Output the [X, Y] coordinate of the center of the cell containing the given text.  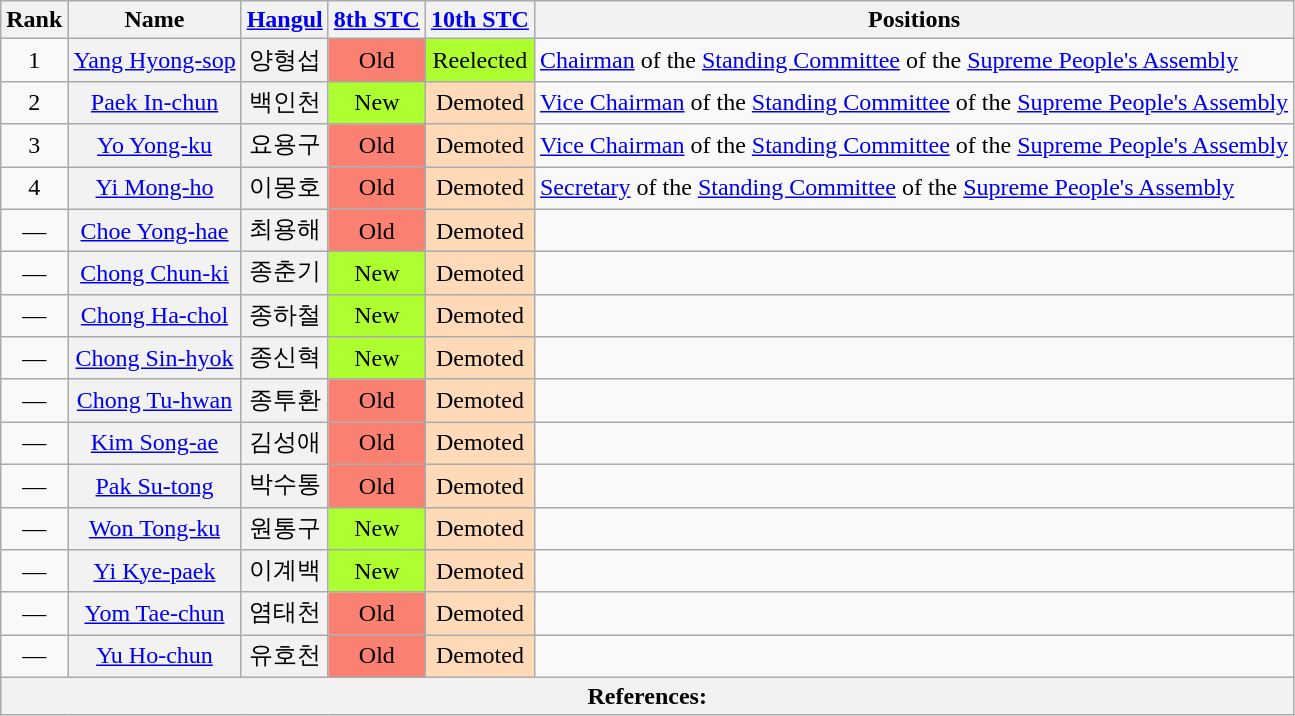
양형섭 [284, 60]
Pak Su-tong [154, 486]
Yu Ho-chun [154, 656]
종투환 [284, 400]
Chairman of the Standing Committee of the Supreme People's Assembly [914, 60]
종하철 [284, 316]
Paek In-chun [154, 102]
유호천 [284, 656]
Reelected [480, 60]
Secretary of the Standing Committee of the Supreme People's Assembly [914, 188]
Kim Song-ae [154, 444]
백인천 [284, 102]
Chong Sin-hyok [154, 358]
2 [34, 102]
8th STC [376, 20]
4 [34, 188]
Yi Kye-paek [154, 572]
김성애 [284, 444]
최용해 [284, 230]
Hangul [284, 20]
Positions [914, 20]
종춘기 [284, 274]
1 [34, 60]
Yom Tae-chun [154, 614]
Chong Chun-ki [154, 274]
Won Tong-ku [154, 528]
Name [154, 20]
3 [34, 146]
이몽호 [284, 188]
References: [648, 696]
Rank [34, 20]
염태천 [284, 614]
Choe Yong-hae [154, 230]
종신혁 [284, 358]
Chong Tu-hwan [154, 400]
원통구 [284, 528]
박수통 [284, 486]
Yo Yong-ku [154, 146]
10th STC [480, 20]
요용구 [284, 146]
이계백 [284, 572]
Yang Hyong-sop [154, 60]
Chong Ha-chol [154, 316]
Yi Mong-ho [154, 188]
